Return (x, y) of the center of cell containing provided text 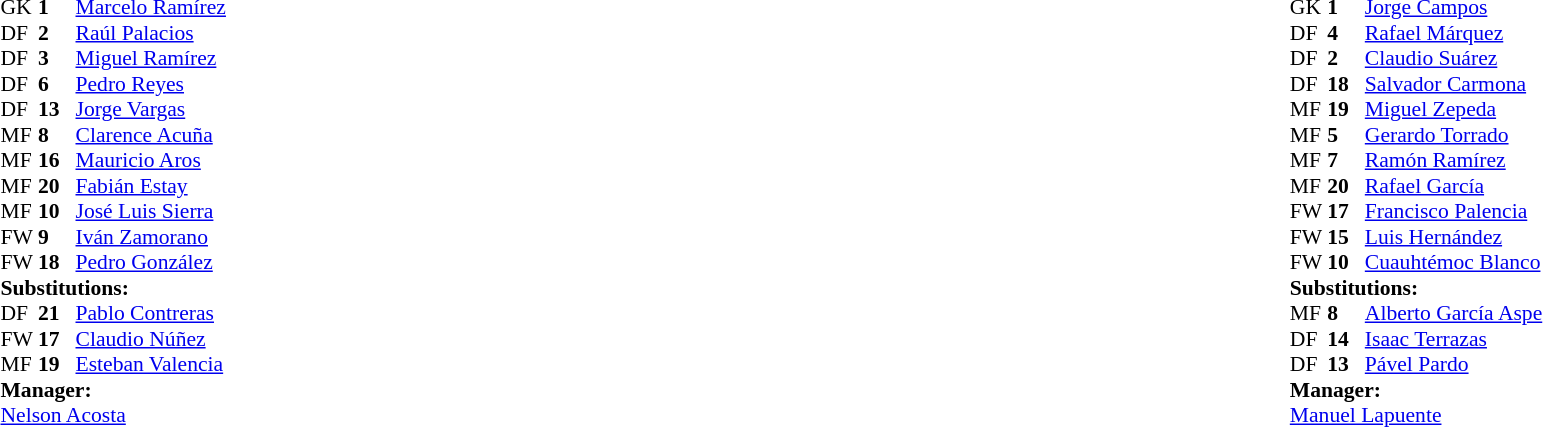
Manager: (112, 390)
15 (1346, 237)
Esteban Valencia (151, 365)
Miguel Ramírez (151, 59)
Pedro González (151, 263)
Raúl Palacios (151, 33)
Pablo Contreras (151, 313)
9 (57, 237)
6 (57, 84)
Mauricio Aros (151, 161)
José Luis Sierra (151, 211)
4 (1346, 33)
Substitutions: (112, 288)
16 (57, 161)
14 (1346, 339)
Iván Zamorano (151, 237)
7 (1346, 161)
Clarence Acuña (151, 135)
Jorge Vargas (151, 109)
21 (57, 313)
3 (57, 59)
Pedro Reyes (151, 84)
5 (1346, 135)
Claudio Núñez (151, 339)
Fabián Estay (151, 186)
